Output the [X, Y] coordinate of the center of the cell containing the given text.  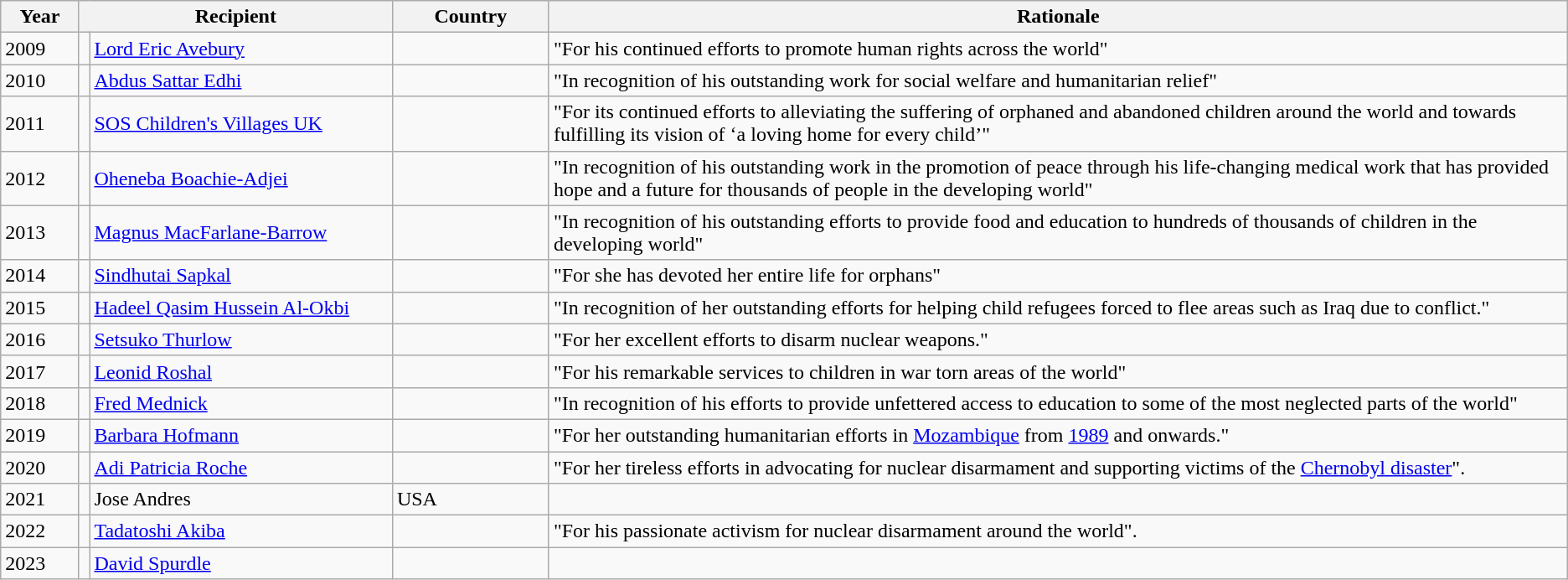
2017 [40, 371]
Country [471, 17]
"For her outstanding humanitarian efforts in Mozambique from 1989 and onwards." [1058, 435]
Rationale [1058, 17]
Jose Andres [241, 500]
Barbara Hofmann [241, 435]
2013 [40, 233]
"For her excellent efforts to disarm nuclear weapons." [1058, 339]
2012 [40, 178]
2015 [40, 308]
2019 [40, 435]
Year [40, 17]
2016 [40, 339]
"For his continued efforts to promote human rights across the world" [1058, 49]
"For his remarkable services to children in war torn areas of the world" [1058, 371]
Hadeel Qasim Hussein Al-Okbi [241, 308]
2023 [40, 563]
Sindhutai Sapkal [241, 276]
2011 [40, 124]
2022 [40, 531]
Setsuko Thurlow [241, 339]
Fred Mednick [241, 403]
Lord Eric Avebury [241, 49]
2010 [40, 80]
Oheneba Boachie-Adjei [241, 178]
"For she has devoted her entire life for orphans" [1058, 276]
Magnus MacFarlane-Barrow [241, 233]
"For her tireless efforts in advocating for nuclear disarmament and supporting victims of the Chernobyl disaster". [1058, 467]
2018 [40, 403]
David Spurdle [241, 563]
2021 [40, 500]
Adi Patricia Roche [241, 467]
"In recognition of her outstanding efforts for helping child refugees forced to flee areas such as Iraq due to conflict." [1058, 308]
Recipient [235, 17]
Abdus Sattar Edhi [241, 80]
USA [471, 500]
2009 [40, 49]
Tadatoshi Akiba [241, 531]
2020 [40, 467]
"For his passionate activism for nuclear disarmament around the world". [1058, 531]
"In recognition of his efforts to provide unfettered access to education to some of the most neglected parts of the world" [1058, 403]
Leonid Roshal [241, 371]
"In recognition of his outstanding efforts to provide food and education to hundreds of thousands of children in the developing world" [1058, 233]
SOS Children's Villages UK [241, 124]
"In recognition of his outstanding work for social welfare and humanitarian relief" [1058, 80]
2014 [40, 276]
